Extract the [x, y] coordinate from the center of the cell holding the provided text.  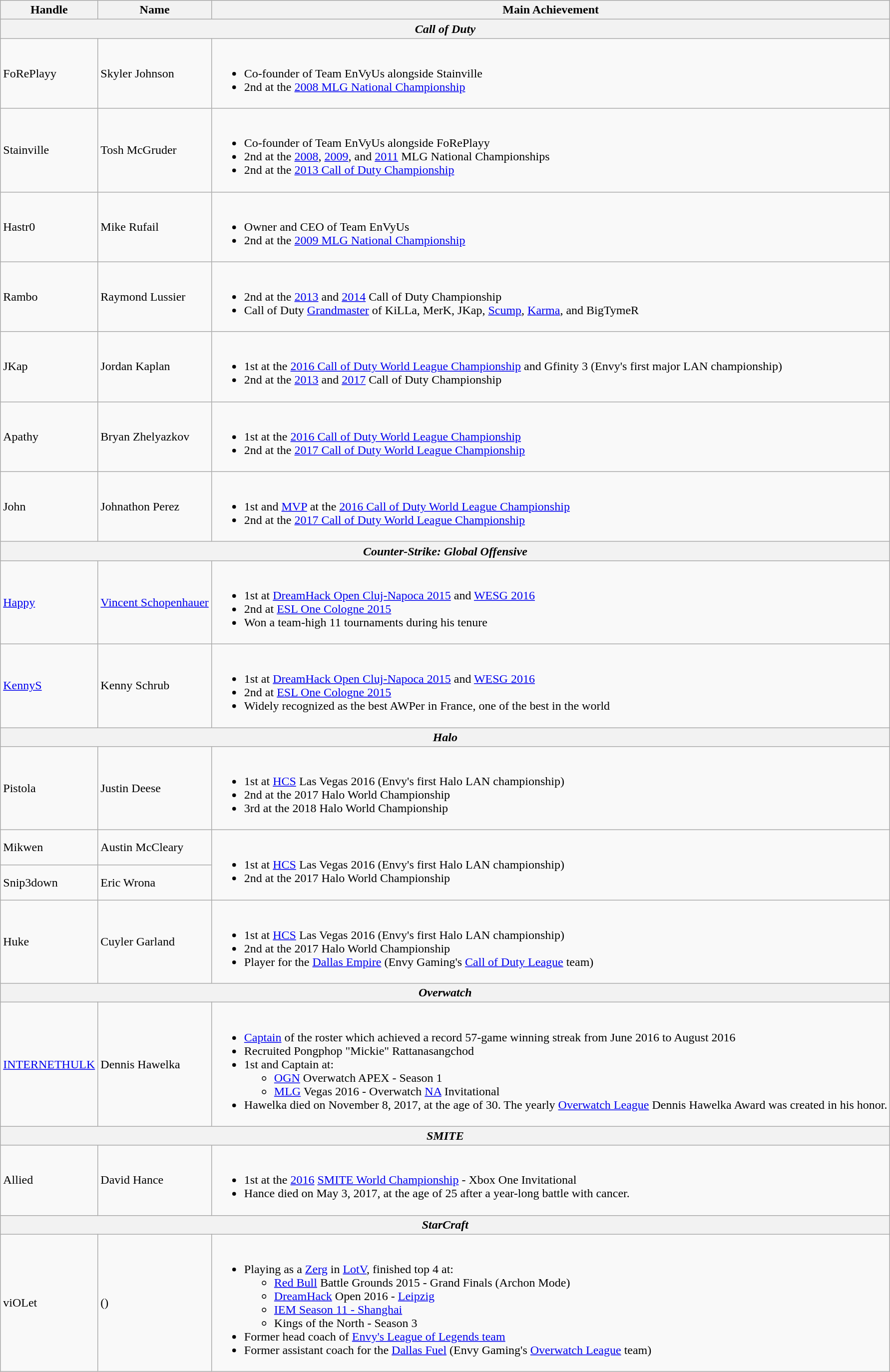
Hastr0 [49, 227]
2nd at the 2013 and 2014 Call of Duty ChampionshipCall of Duty Grandmaster of KiLLa, MerK, JKap, Scump, Karma, and BigTymeR [550, 297]
KennyS [49, 685]
Co-founder of Team EnVyUs alongside FoRePlayy2nd at the 2008, 2009, and 2011 MLG National Championships2nd at the 2013 Call of Duty Championship [550, 150]
Stainville [49, 150]
Counter-Strike: Global Offensive [445, 551]
Johnathon Perez [155, 506]
Jordan Kaplan [155, 367]
Eric Wrona [155, 883]
SMITE [445, 1136]
Rambo [49, 297]
INTERNETHULK [49, 1064]
Dennis Hawelka [155, 1064]
Justin Deese [155, 788]
Handle [49, 10]
1st at the 2016 Call of Duty World League Championship2nd at the 2017 Call of Duty World League Championship [550, 437]
viOLet [49, 1303]
StarCraft [445, 1225]
Raymond Lussier [155, 297]
Huke [49, 942]
1st at HCS Las Vegas 2016 (Envy's first Halo LAN championship)2nd at the 2017 Halo World Championship3rd at the 2018 Halo World Championship [550, 788]
1st at HCS Las Vegas 2016 (Envy's first Halo LAN championship)2nd at the 2017 Halo World Championship [550, 865]
Tosh McGruder [155, 150]
Mike Rufail [155, 227]
1st and MVP at the 2016 Call of Duty World League Championship2nd at the 2017 Call of Duty World League Championship [550, 506]
Apathy [49, 437]
Co-founder of Team EnVyUs alongside Stainville2nd at the 2008 MLG National Championship [550, 73]
John [49, 506]
David Hance [155, 1180]
Halo [445, 737]
Allied [49, 1180]
FoRePlayy [49, 73]
JKap [49, 367]
Austin McCleary [155, 848]
1st at DreamHack Open Cluj-Napoca 2015 and WESG 20162nd at ESL One Cologne 2015Won a team-high 11 tournaments during his tenure [550, 602]
Call of Duty [445, 29]
Skyler Johnson [155, 73]
Vincent Schopenhauer [155, 602]
Overwatch [445, 993]
Mikwen [49, 848]
Name [155, 10]
Pistola [49, 788]
Main Achievement [550, 10]
Happy [49, 602]
Snip3down [49, 883]
1st at the 2016 SMITE World Championship - Xbox One InvitationalHance died on May 3, 2017, at the age of 25 after a year-long battle with cancer. [550, 1180]
Kenny Schrub [155, 685]
Owner and CEO of Team EnVyUs2nd at the 2009 MLG National Championship [550, 227]
Cuyler Garland [155, 942]
Bryan Zhelyazkov [155, 437]
() [155, 1303]
